From the cell containing the given text, extract its center point as [X, Y] coordinate. 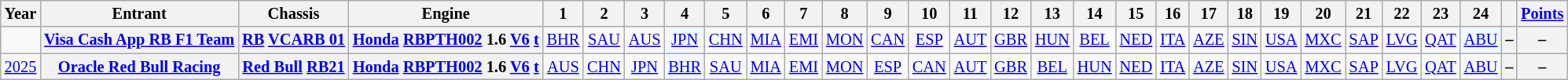
23 [1440, 13]
7 [803, 13]
14 [1095, 13]
11 [971, 13]
13 [1052, 13]
24 [1481, 13]
2 [604, 13]
18 [1245, 13]
1 [564, 13]
20 [1323, 13]
Visa Cash App RB F1 Team [139, 40]
15 [1136, 13]
16 [1173, 13]
8 [844, 13]
10 [929, 13]
3 [644, 13]
RB VCARB 01 [294, 40]
6 [766, 13]
2025 [20, 67]
Red Bull RB21 [294, 67]
22 [1402, 13]
21 [1364, 13]
Chassis [294, 13]
12 [1011, 13]
4 [685, 13]
Year [20, 13]
Entrant [139, 13]
17 [1209, 13]
Points [1542, 13]
19 [1281, 13]
5 [726, 13]
Oracle Red Bull Racing [139, 67]
Engine [446, 13]
9 [888, 13]
